Provide the (x, y) coordinate of the cell's center where the given text is located.  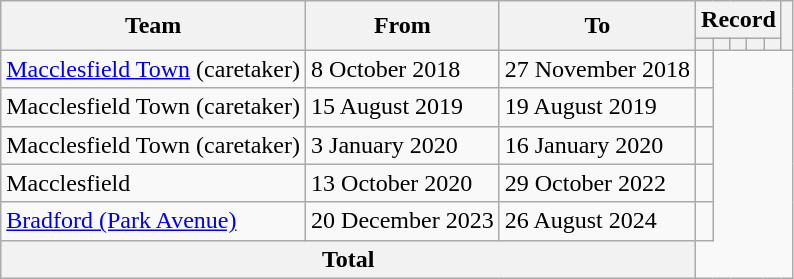
Record (739, 20)
Total (348, 259)
To (597, 26)
29 October 2022 (597, 183)
From (403, 26)
13 October 2020 (403, 183)
Team (154, 26)
15 August 2019 (403, 107)
19 August 2019 (597, 107)
3 January 2020 (403, 145)
16 January 2020 (597, 145)
Macclesfield (154, 183)
8 October 2018 (403, 69)
26 August 2024 (597, 221)
20 December 2023 (403, 221)
Bradford (Park Avenue) (154, 221)
27 November 2018 (597, 69)
